Provide the (X, Y) coordinate of the cell's center where the given text is located.  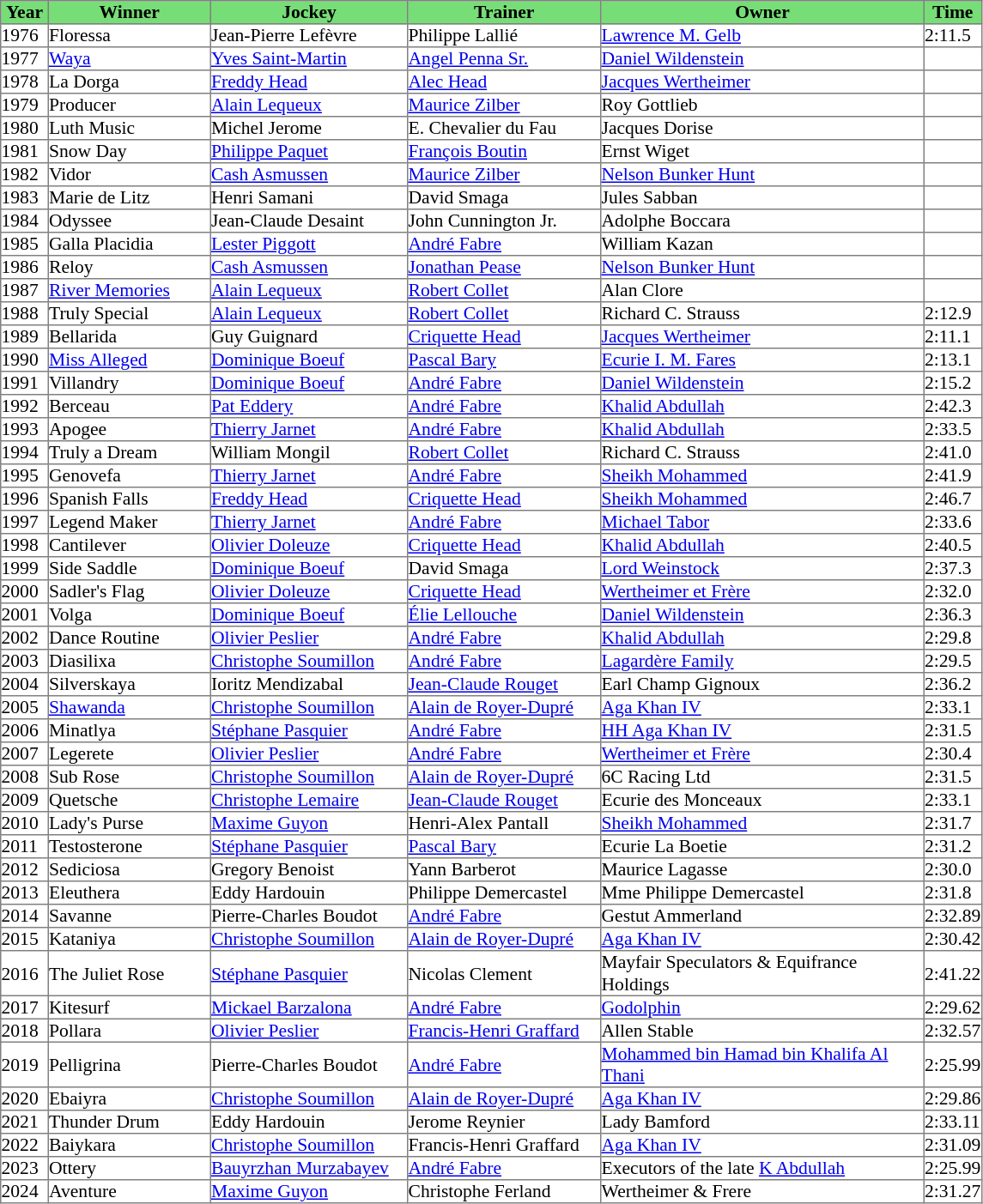
2:33.5 (953, 429)
William Mongil (309, 453)
Floressa (129, 36)
2024 (25, 1191)
François Boutin (505, 151)
6C Racing Ltd (762, 777)
Reloy (129, 268)
Philippe Demercastel (505, 892)
La Dorga (129, 82)
1989 (25, 336)
Nicolas Clement (505, 973)
Luth Music (129, 129)
1976 (25, 36)
2:36.2 (953, 685)
1992 (25, 407)
2018 (25, 1030)
Pollara (129, 1030)
1983 (25, 197)
Lawrence M. Gelb (762, 36)
Adolphe Boccara (762, 221)
2009 (25, 800)
2000 (25, 592)
Dance Routine (129, 638)
2007 (25, 753)
Pat Eddery (309, 407)
2:32.0 (953, 592)
2003 (25, 661)
HH Aga Khan IV (762, 731)
Kataniya (129, 939)
Christophe Ferland (505, 1191)
2013 (25, 892)
2:37.3 (953, 568)
2:40.5 (953, 546)
The Juliet Rose (129, 973)
1980 (25, 129)
Lady's Purse (129, 824)
Sediciosa (129, 870)
Jockey (309, 12)
Jonathan Pease (505, 268)
Year (25, 12)
Angel Penna Sr. (505, 58)
Vidor (129, 175)
Sub Rose (129, 777)
2016 (25, 973)
1995 (25, 475)
2014 (25, 917)
2:13.1 (953, 360)
Ioritz Mendizabal (309, 685)
Executors of the late K Abdullah (762, 1169)
2:30.4 (953, 753)
Legerete (129, 753)
Odyssee (129, 221)
1981 (25, 151)
Minatlya (129, 731)
2021 (25, 1122)
Michel Jerome (309, 129)
Owner (762, 12)
2:12.9 (953, 314)
2015 (25, 939)
2:30.0 (953, 870)
Jules Sabban (762, 197)
2:46.7 (953, 499)
1993 (25, 429)
Producer (129, 105)
1986 (25, 268)
2:36.3 (953, 614)
Villandry (129, 383)
1990 (25, 360)
Jean-Claude Desaint (309, 221)
Bellarida (129, 336)
Mme Philippe Demercastel (762, 892)
Christophe Lemaire (309, 800)
2001 (25, 614)
Lord Weinstock (762, 568)
Eleuthera (129, 892)
2:32.89 (953, 917)
2010 (25, 824)
River Memories (129, 290)
Waya (129, 58)
2:31.2 (953, 846)
2:29.5 (953, 661)
Cantilever (129, 546)
Quetsche (129, 800)
2:41.9 (953, 475)
Alan Clore (762, 290)
2023 (25, 1169)
1977 (25, 58)
2:41.0 (953, 453)
Mickael Barzalona (309, 1007)
2:33.6 (953, 522)
Pelligrina (129, 1064)
2:31.8 (953, 892)
Henri Samani (309, 197)
John Cunnington Jr. (505, 221)
1991 (25, 383)
Kitesurf (129, 1007)
Gregory Benoist (309, 870)
Gestut Ammerland (762, 917)
2:11.5 (953, 36)
Truly a Dream (129, 453)
Bauyrzhan Murzabayev (309, 1169)
2:42.3 (953, 407)
Maurice Lagasse (762, 870)
1982 (25, 175)
Jean-Pierre Lefèvre (309, 36)
2:29.86 (953, 1098)
Aventure (129, 1191)
2012 (25, 870)
Yves Saint-Martin (309, 58)
1978 (25, 82)
Allen Stable (762, 1030)
Spanish Falls (129, 499)
2:33.11 (953, 1122)
2019 (25, 1064)
Ernst Wiget (762, 151)
E. Chevalier du Fau (505, 129)
Michael Tabor (762, 522)
Ecurie La Boetie (762, 846)
Winner (129, 12)
Guy Guignard (309, 336)
Jacques Dorise (762, 129)
1996 (25, 499)
Ottery (129, 1169)
Time (953, 12)
2004 (25, 685)
Mayfair Speculators & Equifrance Holdings (762, 973)
Jerome Reynier (505, 1122)
Roy Gottlieb (762, 105)
Volga (129, 614)
Berceau (129, 407)
Yann Barberot (505, 870)
Earl Champ Gignoux (762, 685)
2:29.62 (953, 1007)
2020 (25, 1098)
Lady Bamford (762, 1122)
Lagardère Family (762, 661)
Apogee (129, 429)
1984 (25, 221)
2:32.57 (953, 1030)
Alec Head (505, 82)
1988 (25, 314)
Genovefa (129, 475)
2006 (25, 731)
Henri-Alex Pantall (505, 824)
Miss Alleged (129, 360)
2:31.27 (953, 1191)
Savanne (129, 917)
2:11.1 (953, 336)
Legend Maker (129, 522)
Galla Placidia (129, 244)
Godolphin (762, 1007)
Shawanda (129, 707)
2:15.2 (953, 383)
Lester Piggott (309, 244)
Ebaiyra (129, 1098)
1979 (25, 105)
1997 (25, 522)
2022 (25, 1145)
2002 (25, 638)
2008 (25, 777)
Philippe Paquet (309, 151)
1987 (25, 290)
Testosterone (129, 846)
1985 (25, 244)
Sadler's Flag (129, 592)
2:31.7 (953, 824)
1998 (25, 546)
1994 (25, 453)
Thunder Drum (129, 1122)
2:41.22 (953, 973)
Ecurie des Monceaux (762, 800)
Marie de Litz (129, 197)
Philippe Lallié (505, 36)
2005 (25, 707)
Mohammed bin Hamad bin Khalifa Al Thani (762, 1064)
Ecurie I. M. Fares (762, 360)
Trainer (505, 12)
Side Saddle (129, 568)
Truly Special (129, 314)
2:31.09 (953, 1145)
Snow Day (129, 151)
Baiykara (129, 1145)
Silverskaya (129, 685)
Diasilixa (129, 661)
2011 (25, 846)
2017 (25, 1007)
William Kazan (762, 244)
1999 (25, 568)
Élie Lellouche (505, 614)
2:30.42 (953, 939)
Wertheimer & Frere (762, 1191)
2:29.8 (953, 638)
